Return the [X, Y] coordinate for the center point of the cell that contains the specified text.  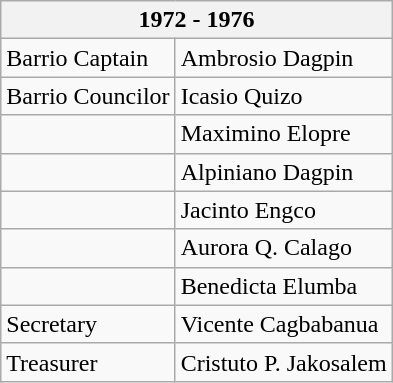
Secretary [88, 324]
Aurora Q. Calago [284, 248]
Cristuto P. Jakosalem [284, 362]
Icasio Quizo [284, 96]
Ambrosio Dagpin [284, 58]
Barrio Councilor [88, 96]
Maximino Elopre [284, 134]
1972 - 1976 [196, 20]
Jacinto Engco [284, 210]
Treasurer [88, 362]
Benedicta Elumba [284, 286]
Alpiniano Dagpin [284, 172]
Barrio Captain [88, 58]
Vicente Cagbabanua [284, 324]
